Scan for the cell matching the given text and deliver its (X, Y) coordinate at center. 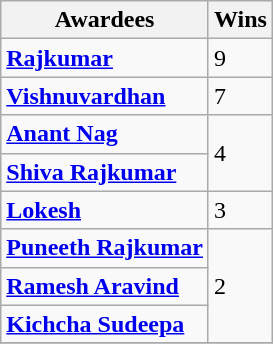
Awardees (105, 20)
4 (240, 153)
Lokesh (105, 210)
3 (240, 210)
Wins (240, 20)
9 (240, 58)
2 (240, 286)
Kichcha Sudeepa (105, 324)
Ramesh Aravind (105, 286)
Vishnuvardhan (105, 96)
Anant Nag (105, 134)
Rajkumar (105, 58)
7 (240, 96)
Shiva Rajkumar (105, 172)
Puneeth Rajkumar (105, 248)
